Output the (x, y) coordinate of the center of the cell containing the given text.  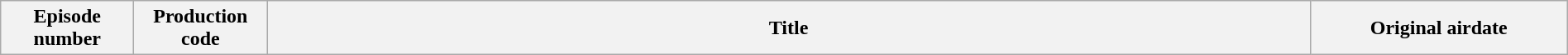
Production code (200, 28)
Title (789, 28)
Original airdate (1439, 28)
Episode number (68, 28)
